Scan for the cell matching the given text and deliver its (x, y) coordinate at center. 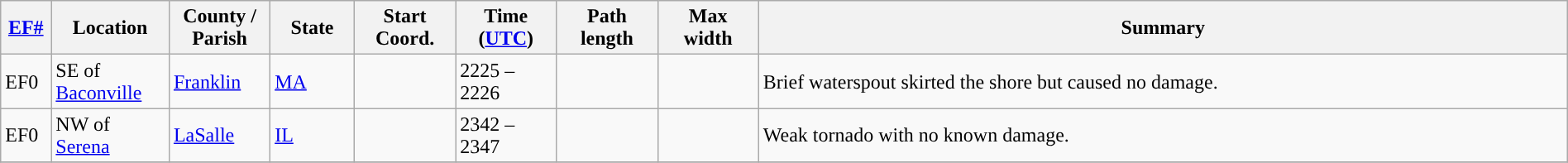
IL (313, 136)
Franklin (219, 81)
Path length (607, 28)
Start Coord. (404, 28)
2342 – 2347 (506, 136)
Weak tornado with no known damage. (1163, 136)
Summary (1163, 28)
SE of Baconville (111, 81)
Max width (708, 28)
Location (111, 28)
MA (313, 81)
County / Parish (219, 28)
2225 – 2226 (506, 81)
LaSalle (219, 136)
NW of Serena (111, 136)
Time (UTC) (506, 28)
EF# (26, 28)
Brief waterspout skirted the shore but caused no damage. (1163, 81)
State (313, 28)
